Determine the [X, Y] coordinate at the center of the cell enclosing the given text.  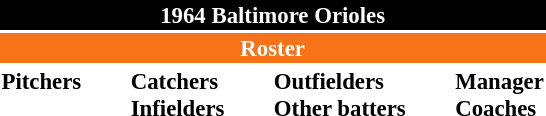
Roster [272, 48]
1964 Baltimore Orioles [272, 15]
